Determine the (X, Y) coordinate at the center of the cell enclosing the given text.  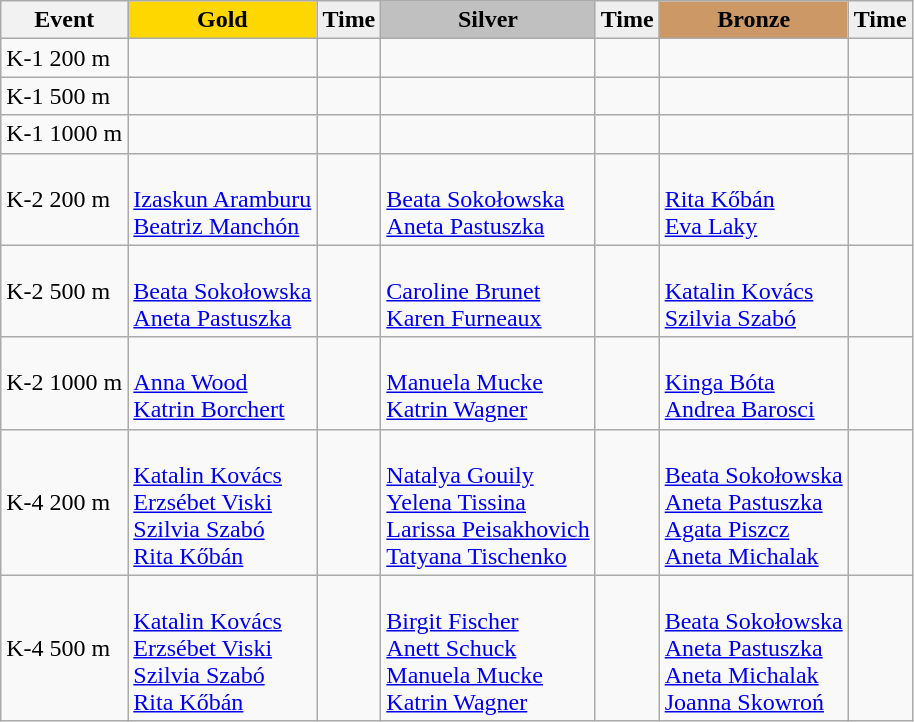
Manuela MuckeKatrin Wagner (488, 383)
Katalin KovácsSzilvia Szabó (754, 291)
K-2 200 m (64, 199)
Beata SokołowskaAneta PastuszkaAgata PiszczAneta Michalak (754, 502)
Caroline BrunetKaren Furneaux (488, 291)
K-2 1000 m (64, 383)
K-4 200 m (64, 502)
Beata SokołowskaAneta PastuszkaAneta MichalakJoanna Skowroń (754, 648)
Bronze (754, 20)
Kinga BótaAndrea Barosci (754, 383)
Rita KőbánEva Laky (754, 199)
K-1 500 m (64, 96)
Gold (222, 20)
K-1 200 m (64, 58)
Birgit FischerAnett SchuckManuela MuckeKatrin Wagner (488, 648)
Silver (488, 20)
Event (64, 20)
K-1 1000 m (64, 134)
K-2 500 m (64, 291)
Anna WoodKatrin Borchert (222, 383)
Natalya GouilyYelena TissinaLarissa PeisakhovichTatyana Tischenko (488, 502)
Izaskun AramburuBeatriz Manchón (222, 199)
K-4 500 m (64, 648)
